Find where the given text appears and provide that cell's center as (x, y) coordinate. 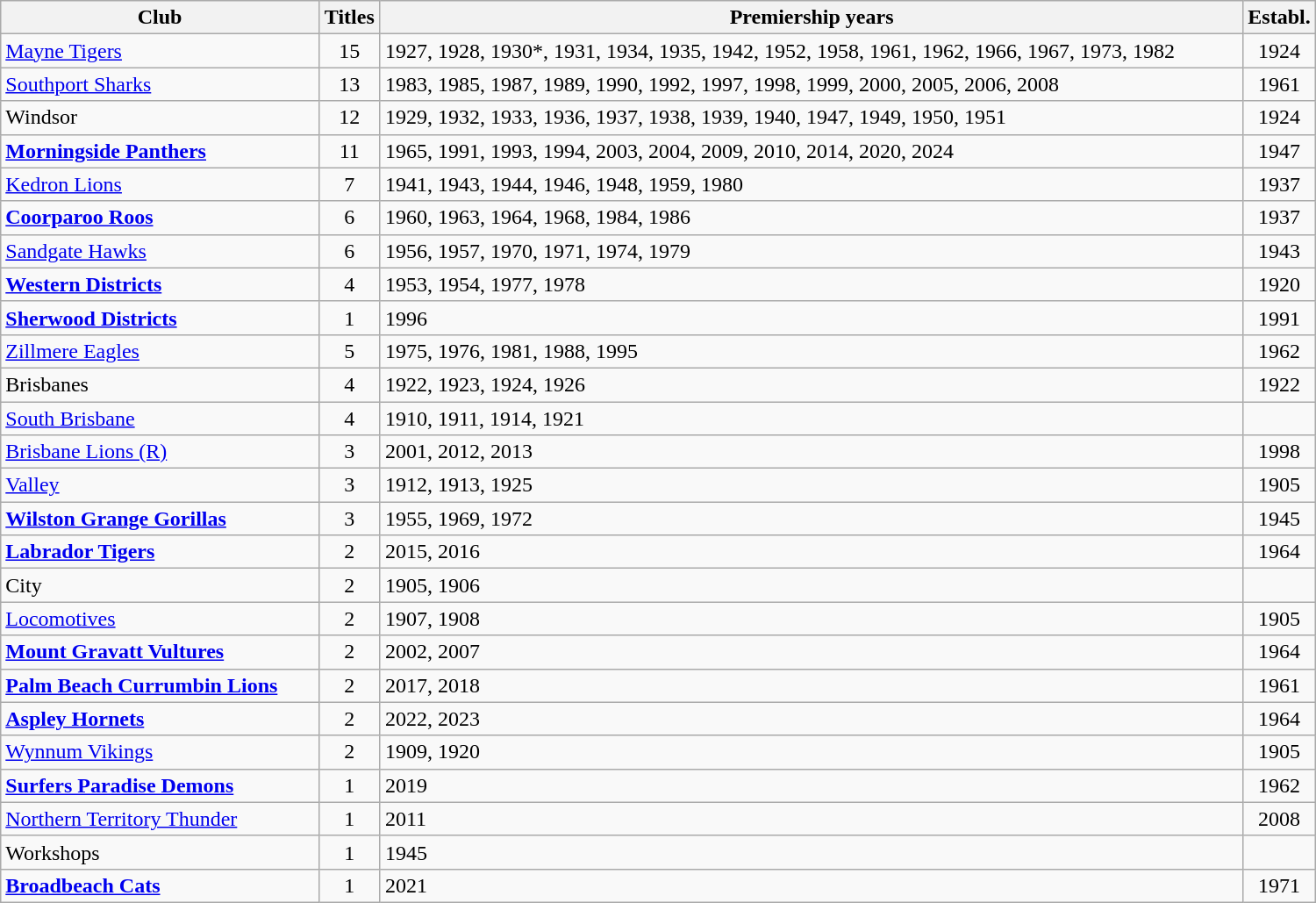
1910, 1911, 1914, 1921 (811, 419)
1965, 1991, 1993, 1994, 2003, 2004, 2009, 2010, 2014, 2020, 2024 (811, 151)
1975, 1976, 1981, 1988, 1995 (811, 351)
Broadbeach Cats (160, 885)
13 (349, 84)
1955, 1969, 1972 (811, 519)
2015, 2016 (811, 552)
2002, 2007 (811, 652)
Brisbane Lions (R) (160, 452)
Sandgate Hawks (160, 251)
Mayne Tigers (160, 51)
Brisbanes (160, 384)
2011 (811, 819)
5 (349, 351)
1905, 1906 (811, 585)
Sherwood Districts (160, 318)
Locomotives (160, 619)
Southport Sharks (160, 84)
Kedron Lions (160, 184)
Club (160, 18)
2001, 2012, 2013 (811, 452)
1909, 1920 (811, 752)
2008 (1279, 819)
Coorparoo Roos (160, 218)
Mount Gravatt Vultures (160, 652)
Morningside Panthers (160, 151)
Aspley Hornets (160, 719)
Premiership years (811, 18)
1943 (1279, 251)
Zillmere Eagles (160, 351)
Wilston Grange Gorillas (160, 519)
7 (349, 184)
1953, 1954, 1977, 1978 (811, 284)
1912, 1913, 1925 (811, 485)
1922 (1279, 384)
Surfers Paradise Demons (160, 785)
1941, 1943, 1944, 1946, 1948, 1959, 1980 (811, 184)
11 (349, 151)
Windsor (160, 118)
Palm Beach Currumbin Lions (160, 685)
1971 (1279, 885)
1929, 1932, 1933, 1936, 1937, 1938, 1939, 1940, 1947, 1949, 1950, 1951 (811, 118)
Titles (349, 18)
2017, 2018 (811, 685)
Establ. (1279, 18)
Wynnum Vikings (160, 752)
1927, 1928, 1930*, 1931, 1934, 1935, 1942, 1952, 1958, 1961, 1962, 1966, 1967, 1973, 1982 (811, 51)
2019 (811, 785)
Northern Territory Thunder (160, 819)
Western Districts (160, 284)
1947 (1279, 151)
1983, 1985, 1987, 1989, 1990, 1992, 1997, 1998, 1999, 2000, 2005, 2006, 2008 (811, 84)
Workshops (160, 852)
15 (349, 51)
Valley (160, 485)
12 (349, 118)
City (160, 585)
2021 (811, 885)
Labrador Tigers (160, 552)
1922, 1923, 1924, 1926 (811, 384)
1991 (1279, 318)
1960, 1963, 1964, 1968, 1984, 1986 (811, 218)
1920 (1279, 284)
1907, 1908 (811, 619)
1996 (811, 318)
South Brisbane (160, 419)
1998 (1279, 452)
1956, 1957, 1970, 1971, 1974, 1979 (811, 251)
2022, 2023 (811, 719)
